Pinpoint the cell where the given text exists, returning its (x, y) midpoint coordinate. 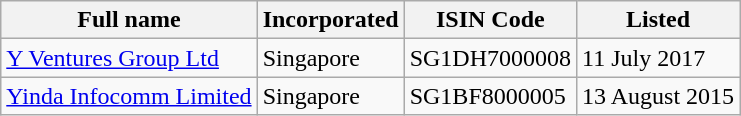
SG1BF8000005 (490, 96)
Incorporated (330, 20)
Listed (658, 20)
SG1DH7000008 (490, 58)
11 July 2017 (658, 58)
ISIN Code (490, 20)
Full name (129, 20)
Yinda Infocomm Limited (129, 96)
Y Ventures Group Ltd (129, 58)
13 August 2015 (658, 96)
